Find where the given text appears and provide that cell's center as (X, Y) coordinate. 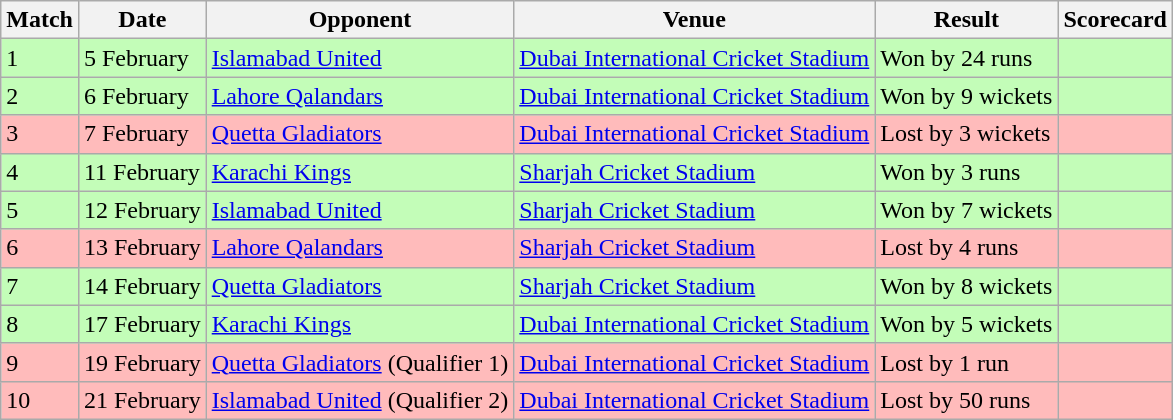
6 February (142, 96)
Venue (694, 20)
Lost by 50 runs (966, 400)
Scorecard (1116, 20)
17 February (142, 324)
6 (40, 248)
3 (40, 134)
Won by 24 runs (966, 58)
21 February (142, 400)
Lost by 1 run (966, 362)
Won by 3 runs (966, 172)
Won by 7 wickets (966, 210)
14 February (142, 286)
12 February (142, 210)
1 (40, 58)
13 February (142, 248)
Islamabad United (Qualifier 2) (360, 400)
Won by 5 wickets (966, 324)
Result (966, 20)
Match (40, 20)
8 (40, 324)
Date (142, 20)
9 (40, 362)
Lost by 3 wickets (966, 134)
7 February (142, 134)
Quetta Gladiators (Qualifier 1) (360, 362)
2 (40, 96)
10 (40, 400)
4 (40, 172)
Lost by 4 runs (966, 248)
Won by 8 wickets (966, 286)
Won by 9 wickets (966, 96)
7 (40, 286)
5 February (142, 58)
11 February (142, 172)
5 (40, 210)
19 February (142, 362)
Opponent (360, 20)
